Extract the [X, Y] coordinate from the center of the cell holding the provided text.  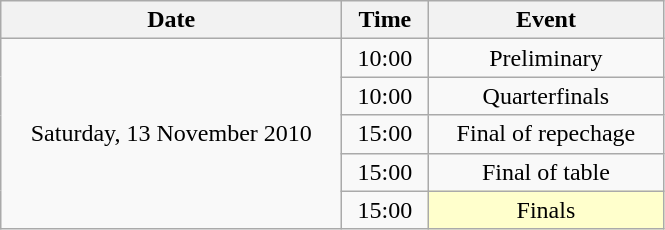
Finals [546, 210]
Final of table [546, 172]
Time [385, 20]
Saturday, 13 November 2010 [172, 134]
Preliminary [546, 58]
Final of repechage [546, 134]
Date [172, 20]
Event [546, 20]
Quarterfinals [546, 96]
